Output the [x, y] coordinate of the center of the cell containing the given text.  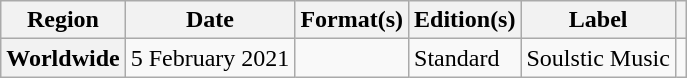
Format(s) [352, 20]
Standard [465, 58]
Soulstic Music [598, 58]
Worldwide [63, 58]
Edition(s) [465, 20]
Region [63, 20]
5 February 2021 [210, 58]
Date [210, 20]
Label [598, 20]
